From the cell containing the given text, extract its center point as (x, y) coordinate. 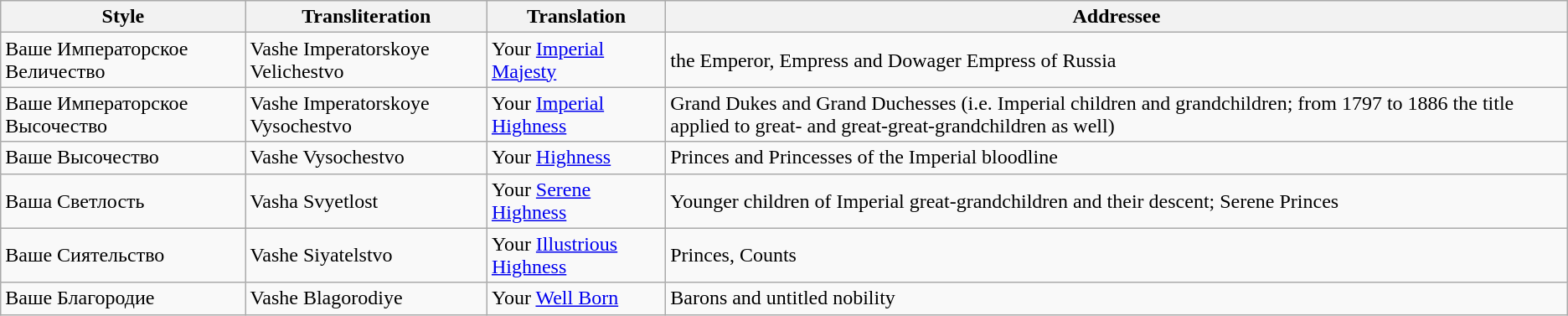
Ваша Светлость (123, 201)
Translation (576, 17)
Your Imperial Highness (576, 114)
Younger children of Imperial great-grandchildren and their descent; Serene Princes (1117, 201)
Vashe Imperatorskoye Vysochestvo (366, 114)
the Emperor, Empress and Dowager Empress of Russia (1117, 60)
Style (123, 17)
Transliteration (366, 17)
Vasha Svyetlost (366, 201)
Your Serene Highness (576, 201)
Your Highness (576, 158)
Your Illustrious Highness (576, 255)
Barons and untitled nobility (1117, 298)
Ваше Благородие (123, 298)
Vashe Siyatelstvo (366, 255)
Vashe Imperatorskoye Velichestvo (366, 60)
Princes, Counts (1117, 255)
Ваше Императорское Величество (123, 60)
Your Imperial Majesty (576, 60)
Ваше Высочество (123, 158)
Your Well Born (576, 298)
Vashe Vysochestvo (366, 158)
Ваше Сиятельство (123, 255)
Addressee (1117, 17)
Ваше Императорское Высочество (123, 114)
Princes and Princesses of the Imperial bloodline (1117, 158)
Vashe Blagorodiye (366, 298)
